Capture the cell that displays the provided text and extract its [X, Y] central coordinate. 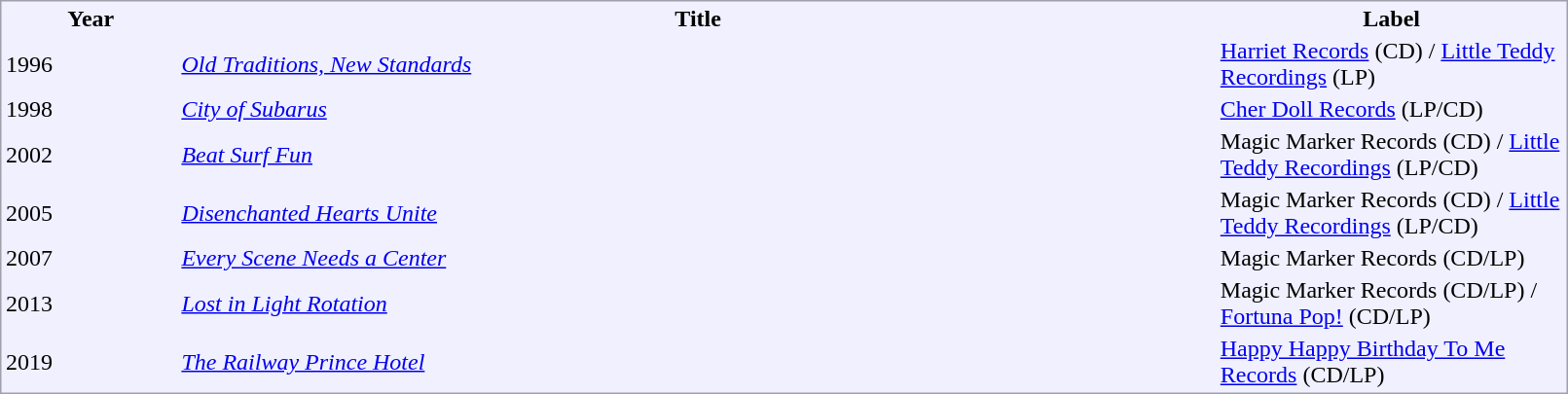
Cher Doll Records (LP/CD) [1392, 110]
Magic Marker Records (CD/LP) [1392, 258]
2019 [90, 362]
1998 [90, 110]
Every Scene Needs a Center [698, 258]
2013 [90, 304]
City of Subarus [698, 110]
Year [90, 18]
Happy Happy Birthday To Me Records (CD/LP) [1392, 362]
Harriet Records (CD) / Little Teddy Recordings (LP) [1392, 64]
1996 [90, 64]
Old Traditions, New Standards [698, 64]
Label [1392, 18]
The Railway Prince Hotel [698, 362]
2007 [90, 258]
Beat Surf Fun [698, 154]
Title [698, 18]
Lost in Light Rotation [698, 304]
2005 [90, 212]
2002 [90, 154]
Disenchanted Hearts Unite [698, 212]
Magic Marker Records (CD/LP) / Fortuna Pop! (CD/LP) [1392, 304]
